Detect which cell encompasses the target text, then output its [x, y] center coordinate. 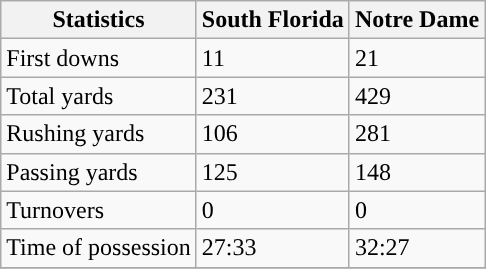
South Florida [272, 20]
Notre Dame [416, 20]
231 [272, 96]
106 [272, 134]
Statistics [99, 20]
Rushing yards [99, 134]
32:27 [416, 248]
Passing yards [99, 172]
11 [272, 58]
Turnovers [99, 210]
Time of possession [99, 248]
21 [416, 58]
148 [416, 172]
281 [416, 134]
125 [272, 172]
27:33 [272, 248]
First downs [99, 58]
Total yards [99, 96]
429 [416, 96]
